Identify which cell holds the provided text, then report its [X, Y] central coordinate. 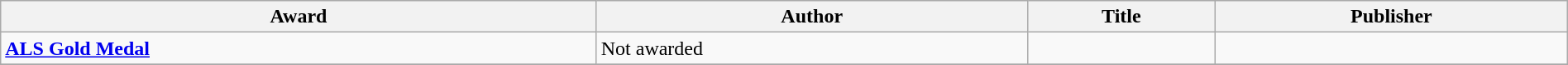
Title [1121, 17]
Award [299, 17]
Publisher [1392, 17]
Not awarded [812, 48]
ALS Gold Medal [299, 48]
Author [812, 17]
